Find where the given text appears and provide that cell's center as (x, y) coordinate. 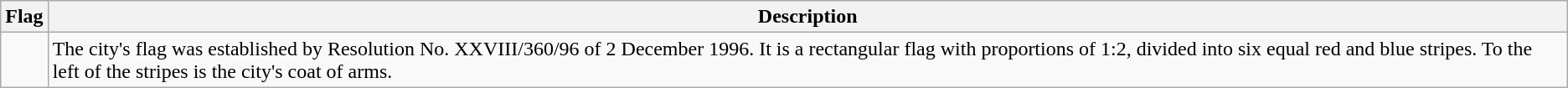
Description (807, 17)
Flag (24, 17)
